Provide the (X, Y) coordinate of the cell's center where the given text is located.  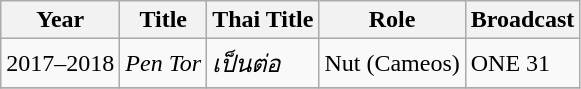
Pen Tor (164, 64)
ONE 31 (522, 64)
Role (392, 20)
Nut (Cameos) (392, 64)
Year (60, 20)
Title (164, 20)
Broadcast (522, 20)
Thai Title (263, 20)
2017–2018 (60, 64)
เป็นต่อ (263, 64)
